Return (X, Y) of the center of cell containing provided text 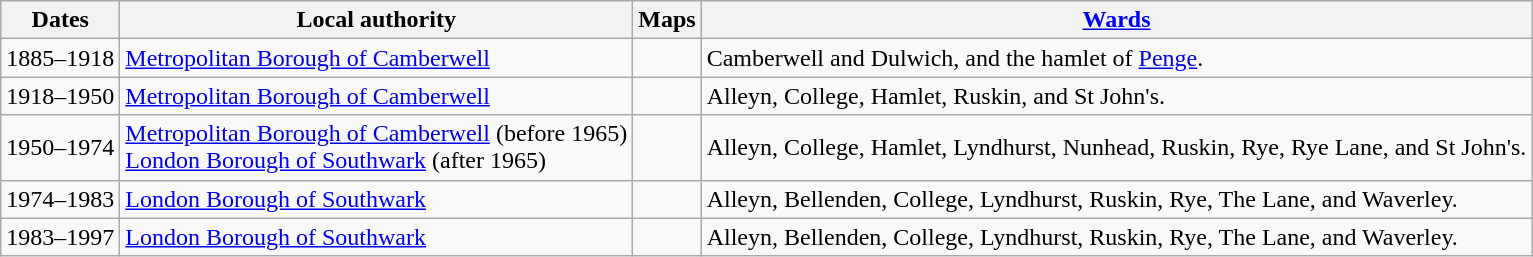
1983–1997 (60, 237)
Alleyn, College, Hamlet, Lyndhurst, Nunhead, Ruskin, Rye, Rye Lane, and St John's. (1116, 148)
Alleyn, College, Hamlet, Ruskin, and St John's. (1116, 96)
Maps (667, 20)
1950–1974 (60, 148)
Metropolitan Borough of Camberwell (before 1965)London Borough of Southwark (after 1965) (376, 148)
1885–1918 (60, 58)
Camberwell and Dulwich, and the hamlet of Penge. (1116, 58)
Local authority (376, 20)
1918–1950 (60, 96)
Wards (1116, 20)
1974–1983 (60, 199)
Dates (60, 20)
